Detect which cell encompasses the target text, then output its (X, Y) center coordinate. 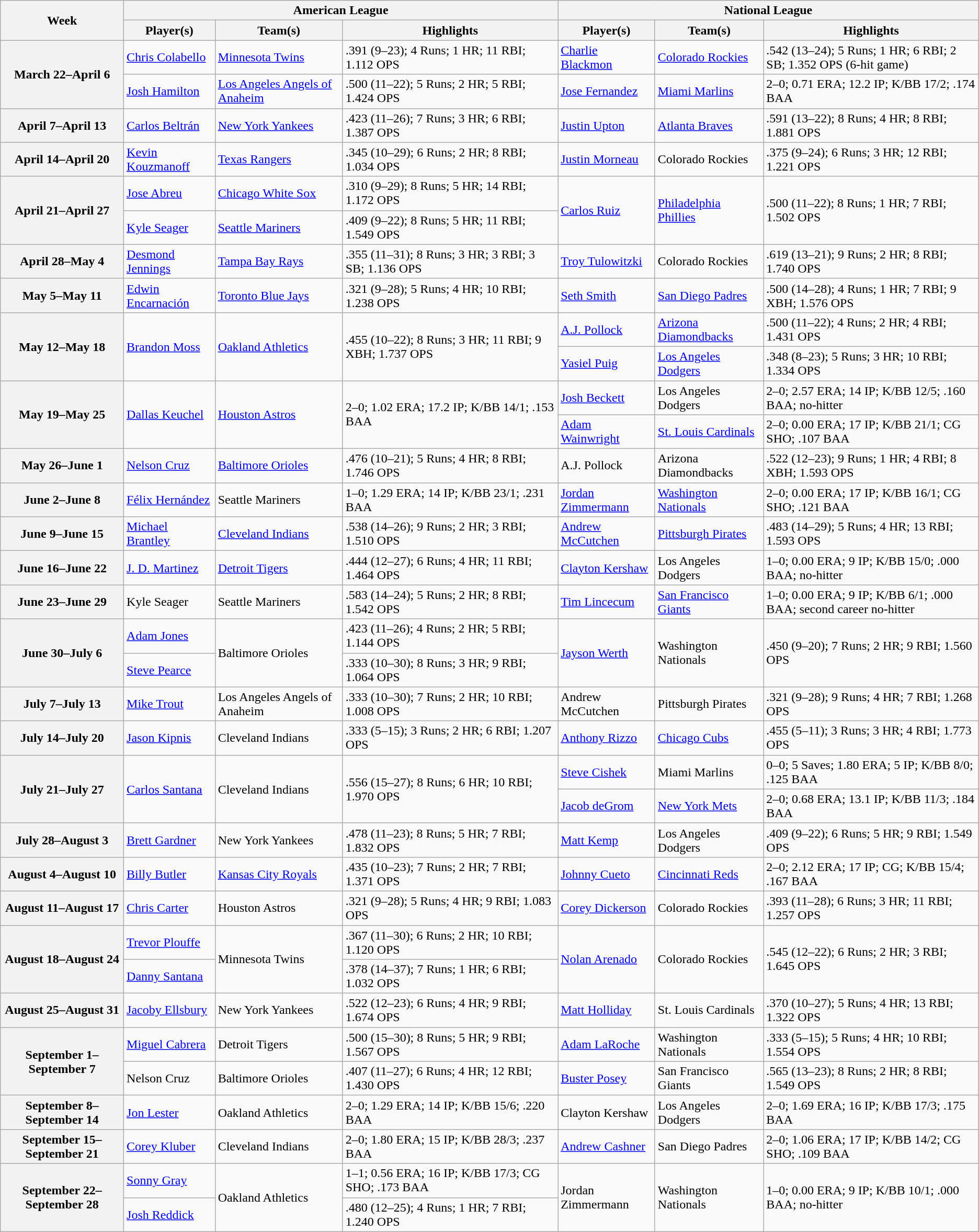
.355 (11–31); 8 Runs; 3 HR; 3 RBI; 3 SB; 1.136 OPS (450, 262)
.378 (14–37); 7 Runs; 1 HR; 6 RBI; 1.032 OPS (450, 976)
1–0; 0.00 ERA; 9 IP; K/BB 6/1; .000 BAA; second career no-hitter (871, 602)
.522 (12–23); 9 Runs; 1 HR; 4 RBI; 8 XBH; 1.593 OPS (871, 466)
.619 (13–21); 9 Runs; 2 HR; 8 RBI; 1.740 OPS (871, 262)
Troy Tulowitzki (607, 262)
1–1; 0.56 ERA; 16 IP; K/BB 17/3; CG SHO; .173 BAA (450, 1180)
June 2–June 8 (62, 500)
2–0; 0.68 ERA; 13.1 IP; K/BB 11/3; .184 BAA (871, 806)
Carlos Santana (169, 789)
Chris Carter (169, 908)
1–0; 1.29 ERA; 14 IP; K/BB 23/1; .231 BAA (450, 500)
Justin Morneau (607, 159)
2–0; 0.00 ERA; 17 IP; K/BB 21/1; CG SHO; .107 BAA (871, 432)
Tim Lincecum (607, 602)
.423 (11–26); 7 Runs; 3 HR; 6 RBI; 1.387 OPS (450, 126)
May 26–June 1 (62, 466)
.407 (11–27); 6 Runs; 4 HR; 12 RBI; 1.430 OPS (450, 1079)
Michael Brantley (169, 534)
.367 (11–30); 6 Runs; 2 HR; 10 RBI; 1.120 OPS (450, 942)
.393 (11–28); 6 Runs; 3 HR; 11 RBI; 1.257 OPS (871, 908)
Chicago Cubs (709, 738)
Chris Colabello (169, 58)
.450 (9–20); 7 Runs; 2 HR; 9 RBI; 1.560 OPS (871, 653)
Philadelphia Phillies (709, 210)
Danny Santana (169, 976)
Anthony Rizzo (607, 738)
0–0; 5 Saves; 1.80 ERA; 5 IP; K/BB 8/0; .125 BAA (871, 772)
Jose Abreu (169, 194)
Adam Wainwright (607, 432)
August 4–August 10 (62, 874)
.583 (14–24); 5 Runs; 2 HR; 8 RBI; 1.542 OPS (450, 602)
J. D. Martinez (169, 568)
Adam LaRoche (607, 1044)
Corey Dickerson (607, 908)
Steve Cishek (607, 772)
American League (341, 10)
.435 (10–23); 7 Runs; 2 HR; 7 RBI; 1.371 OPS (450, 874)
Tampa Bay Rays (279, 262)
May 12–May 18 (62, 346)
Charlie Blackmon (607, 58)
June 23–June 29 (62, 602)
2–0; 1.29 ERA; 14 IP; K/BB 15/6; .220 BAA (450, 1112)
Desmond Jennings (169, 262)
2–0; 1.69 ERA; 16 IP; K/BB 17/3; .175 BAA (871, 1112)
Matt Holliday (607, 1011)
.500 (11–22); 5 Runs; 2 HR; 5 RBI; 1.424 OPS (450, 91)
.500 (11–22); 8 Runs; 1 HR; 7 RBI; 1.502 OPS (871, 210)
.476 (10–21); 5 Runs; 4 HR; 8 RBI; 1.746 OPS (450, 466)
2–0; 2.12 ERA; 17 IP; CG; K/BB 15/4; .167 BAA (871, 874)
.538 (14–26); 9 Runs; 2 HR; 3 RBI; 1.510 OPS (450, 534)
Josh Beckett (607, 398)
April 21–April 27 (62, 210)
.391 (9–23); 4 Runs; 1 HR; 11 RBI; 1.112 OPS (450, 58)
Week (62, 20)
June 16–June 22 (62, 568)
.444 (12–27); 6 Runs; 4 HR; 11 RBI; 1.464 OPS (450, 568)
2–0; 1.80 ERA; 15 IP; K/BB 28/3; .237 BAA (450, 1147)
.565 (13–23); 8 Runs; 2 HR; 8 RBI; 1.549 OPS (871, 1079)
Josh Reddick (169, 1215)
August 11–August 17 (62, 908)
Edwin Encarnación (169, 295)
Jose Fernandez (607, 91)
Jon Lester (169, 1112)
June 9–June 15 (62, 534)
May 19–May 25 (62, 415)
Johnny Cueto (607, 874)
April 14–April 20 (62, 159)
August 25–August 31 (62, 1011)
August 18–August 24 (62, 959)
.455 (10–22); 8 Runs; 3 HR; 11 RBI; 9 XBH; 1.737 OPS (450, 346)
July 28–August 3 (62, 840)
September 15–September 21 (62, 1147)
Brett Gardner (169, 840)
July 14–July 20 (62, 738)
Jason Kipnis (169, 738)
.500 (11–22); 4 Runs; 2 HR; 4 RBI; 1.431 OPS (871, 330)
Nolan Arenado (607, 959)
Miguel Cabrera (169, 1044)
Seth Smith (607, 295)
Sonny Gray (169, 1180)
.423 (11–26); 4 Runs; 2 HR; 5 RBI; 1.144 OPS (450, 636)
April 7–April 13 (62, 126)
.333 (5–15); 5 Runs; 4 HR; 10 RBI; 1.554 OPS (871, 1044)
.409 (9–22); 8 Runs; 5 HR; 11 RBI; 1.549 OPS (450, 227)
.333 (10–30); 7 Runs; 2 HR; 10 RBI; 1.008 OPS (450, 704)
Justin Upton (607, 126)
.522 (12–23); 6 Runs; 4 HR; 9 RBI; 1.674 OPS (450, 1011)
.455 (5–11); 3 Runs; 3 HR; 4 RBI; 1.773 OPS (871, 738)
Billy Butler (169, 874)
Carlos Ruiz (607, 210)
2–0; 0.71 ERA; 12.2 IP; K/BB 17/2; .174 BAA (871, 91)
.348 (8–23); 5 Runs; 3 HR; 10 RBI; 1.334 OPS (871, 363)
.480 (12–25); 4 Runs; 1 HR; 7 RBI; 1.240 OPS (450, 1215)
National League (769, 10)
.591 (13–22); 8 Runs; 4 HR; 8 RBI; 1.881 OPS (871, 126)
July 7–July 13 (62, 704)
2–0; 0.00 ERA; 17 IP; K/BB 16/1; CG SHO; .121 BAA (871, 500)
.310 (9–29); 8 Runs; 5 HR; 14 RBI; 1.172 OPS (450, 194)
April 28–May 4 (62, 262)
Corey Kluber (169, 1147)
Trevor Plouffe (169, 942)
.333 (5–15); 3 Runs; 2 HR; 6 RBI; 1.207 OPS (450, 738)
.556 (15–27); 8 Runs; 6 HR; 10 RBI; 1.970 OPS (450, 789)
.478 (11–23); 8 Runs; 5 HR; 7 RBI; 1.832 OPS (450, 840)
.321 (9–28); 9 Runs; 4 HR; 7 RBI; 1.268 OPS (871, 704)
September 8–September 14 (62, 1112)
.542 (13–24); 5 Runs; 1 HR; 6 RBI; 2 SB; 1.352 OPS (6-hit game) (871, 58)
1–0; 0.00 ERA; 9 IP; K/BB 15/0; .000 BAA; no-hitter (871, 568)
Adam Jones (169, 636)
June 30–July 6 (62, 653)
Yasiel Puig (607, 363)
Matt Kemp (607, 840)
.375 (9–24); 6 Runs; 3 HR; 12 RBI; 1.221 OPS (871, 159)
.500 (15–30); 8 Runs; 5 HR; 9 RBI; 1.567 OPS (450, 1044)
2–0; 2.57 ERA; 14 IP; K/BB 12/5; .160 BAA; no-hitter (871, 398)
September 1–September 7 (62, 1061)
September 22–September 28 (62, 1197)
Steve Pearce (169, 670)
New York Mets (709, 806)
July 21–July 27 (62, 789)
.321 (9–28); 5 Runs; 4 HR; 9 RBI; 1.083 OPS (450, 908)
Jacob deGrom (607, 806)
Félix Hernández (169, 500)
2–0; 1.02 ERA; 17.2 IP; K/BB 14/1; .153 BAA (450, 415)
Carlos Beltrán (169, 126)
Toronto Blue Jays (279, 295)
.321 (9–28); 5 Runs; 4 HR; 10 RBI; 1.238 OPS (450, 295)
March 22–April 6 (62, 74)
.545 (12–22); 6 Runs; 2 HR; 3 RBI; 1.645 OPS (871, 959)
Brandon Moss (169, 346)
Jayson Werth (607, 653)
1–0; 0.00 ERA; 9 IP; K/BB 10/1; .000 BAA; no-hitter (871, 1197)
Andrew Cashner (607, 1147)
Atlanta Braves (709, 126)
Josh Hamilton (169, 91)
Texas Rangers (279, 159)
Kansas City Royals (279, 874)
.345 (10–29); 6 Runs; 2 HR; 8 RBI; 1.034 OPS (450, 159)
May 5–May 11 (62, 295)
Chicago White Sox (279, 194)
.483 (14–29); 5 Runs; 4 HR; 13 RBI; 1.593 OPS (871, 534)
Mike Trout (169, 704)
2–0; 1.06 ERA; 17 IP; K/BB 14/2; CG SHO; .109 BAA (871, 1147)
Dallas Keuchel (169, 415)
Kevin Kouzmanoff (169, 159)
.500 (14–28); 4 Runs; 1 HR; 7 RBI; 9 XBH; 1.576 OPS (871, 295)
.333 (10–30); 8 Runs; 3 HR; 9 RBI; 1.064 OPS (450, 670)
.409 (9–22); 6 Runs; 5 HR; 9 RBI; 1.549 OPS (871, 840)
Cincinnati Reds (709, 874)
Jacoby Ellsbury (169, 1011)
Buster Posey (607, 1079)
.370 (10–27); 5 Runs; 4 HR; 13 RBI; 1.322 OPS (871, 1011)
